Output the (x, y) coordinate of the center of the cell containing the given text.  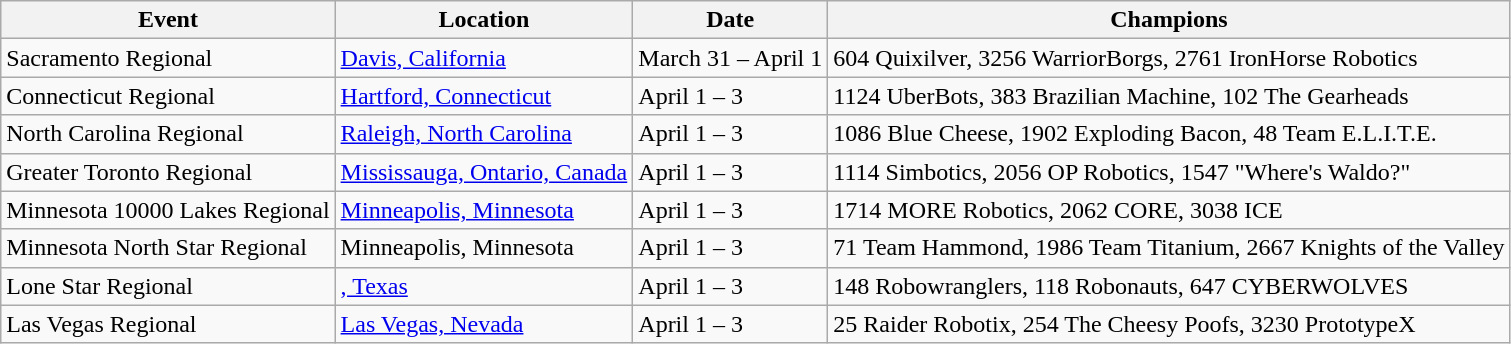
Connecticut Regional (168, 96)
Mississauga, Ontario, Canada (484, 172)
Minnesota North Star Regional (168, 248)
Location (484, 20)
North Carolina Regional (168, 134)
Sacramento Regional (168, 58)
604 Quixilver, 3256 WarriorBorgs, 2761 IronHorse Robotics (1169, 58)
1114 Simbotics, 2056 OP Robotics, 1547 "Where's Waldo?" (1169, 172)
1124 UberBots, 383 Brazilian Machine, 102 The Gearheads (1169, 96)
Las Vegas Regional (168, 324)
1714 MORE Robotics, 2062 CORE, 3038 ICE (1169, 210)
Event (168, 20)
Raleigh, North Carolina (484, 134)
Davis, California (484, 58)
Greater Toronto Regional (168, 172)
Lone Star Regional (168, 286)
Hartford, Connecticut (484, 96)
25 Raider Robotix, 254 The Cheesy Poofs, 3230 PrototypeX (1169, 324)
71 Team Hammond, 1986 Team Titanium, 2667 Knights of the Valley (1169, 248)
148 Robowranglers, 118 Robonauts, 647 CYBERWOLVES (1169, 286)
Minnesota 10000 Lakes Regional (168, 210)
1086 Blue Cheese, 1902 Exploding Bacon, 48 Team E.L.I.T.E. (1169, 134)
Date (730, 20)
March 31 – April 1 (730, 58)
Las Vegas, Nevada (484, 324)
Champions (1169, 20)
, Texas (484, 286)
